Capture the cell that displays the provided text and extract its (x, y) central coordinate. 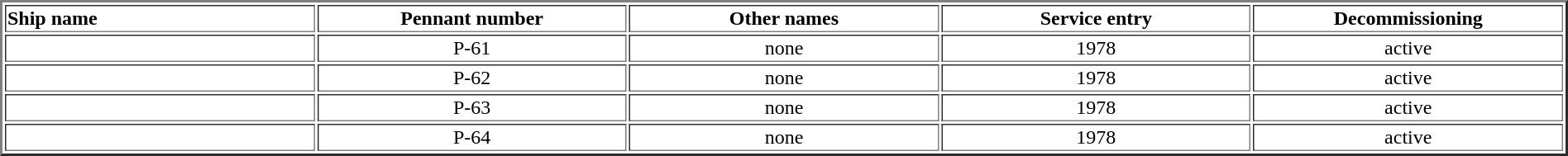
Decommissioning (1408, 18)
P-64 (471, 137)
Other names (784, 18)
Ship name (160, 18)
Service entry (1096, 18)
P-62 (471, 78)
P-61 (471, 48)
Pennant number (471, 18)
P-63 (471, 107)
